Locate the cell with the specified text and output its [X, Y] center coordinate. 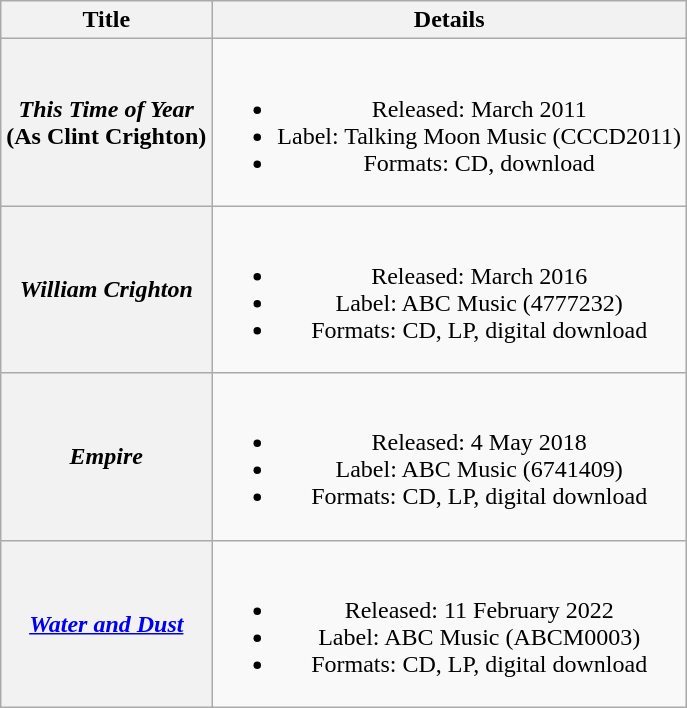
Released: March 2016Label: ABC Music (4777232)Formats: CD, LP, digital download [450, 290]
Empire [106, 456]
Water and Dust [106, 624]
William Crighton [106, 290]
Details [450, 20]
Released: 11 February 2022Label: ABC Music (ABCM0003)Formats: CD, LP, digital download [450, 624]
Released: 4 May 2018 Label: ABC Music (6741409)Formats: CD, LP, digital download [450, 456]
This Time of Year (As Clint Crighton) [106, 122]
Released: March 2011 Label: Talking Moon Music (CCCD2011)Formats: CD, download [450, 122]
Title [106, 20]
